From the cell containing the given text, extract its center point as [X, Y] coordinate. 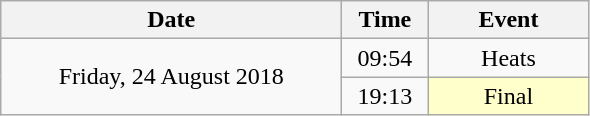
Heats [508, 58]
19:13 [385, 96]
Friday, 24 August 2018 [172, 77]
Date [172, 20]
Event [508, 20]
Time [385, 20]
09:54 [385, 58]
Final [508, 96]
